Scan for the cell matching the given text and deliver its [X, Y] coordinate at center. 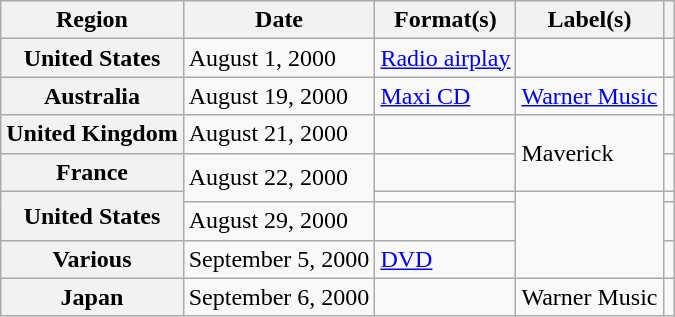
Label(s) [590, 20]
August 21, 2000 [279, 134]
Japan [92, 297]
August 29, 2000 [279, 221]
Various [92, 259]
August 22, 2000 [279, 178]
August 19, 2000 [279, 96]
United Kingdom [92, 134]
Date [279, 20]
Maxi CD [446, 96]
France [92, 172]
August 1, 2000 [279, 58]
DVD [446, 259]
Region [92, 20]
Format(s) [446, 20]
Maverick [590, 153]
Australia [92, 96]
Radio airplay [446, 58]
September 6, 2000 [279, 297]
September 5, 2000 [279, 259]
